Return [X, Y] of the center of cell containing provided text 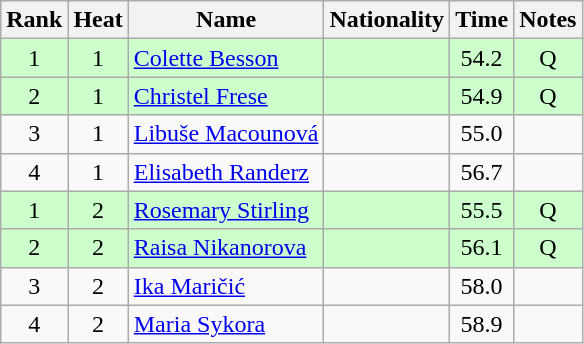
Libuše Macounová [226, 134]
Name [226, 20]
58.9 [482, 324]
55.5 [482, 210]
Christel Frese [226, 96]
Rank [34, 20]
54.9 [482, 96]
Heat [98, 20]
Ika Maričić [226, 286]
Rosemary Stirling [226, 210]
56.7 [482, 172]
58.0 [482, 286]
Elisabeth Randerz [226, 172]
Notes [548, 20]
56.1 [482, 248]
55.0 [482, 134]
Nationality [387, 20]
Maria Sykora [226, 324]
Time [482, 20]
Colette Besson [226, 58]
Raisa Nikanorova [226, 248]
54.2 [482, 58]
